Scan for the cell matching the given text and deliver its [x, y] coordinate at center. 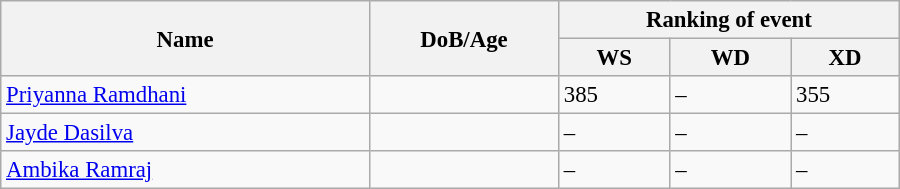
Jayde Dasilva [186, 133]
Priyanna Ramdhani [186, 95]
355 [846, 95]
385 [615, 95]
WD [730, 58]
Ambika Ramraj [186, 170]
XD [846, 58]
WS [615, 58]
Name [186, 38]
Ranking of event [730, 20]
DoB/Age [464, 38]
